Pinpoint the cell where the given text exists, returning its (x, y) midpoint coordinate. 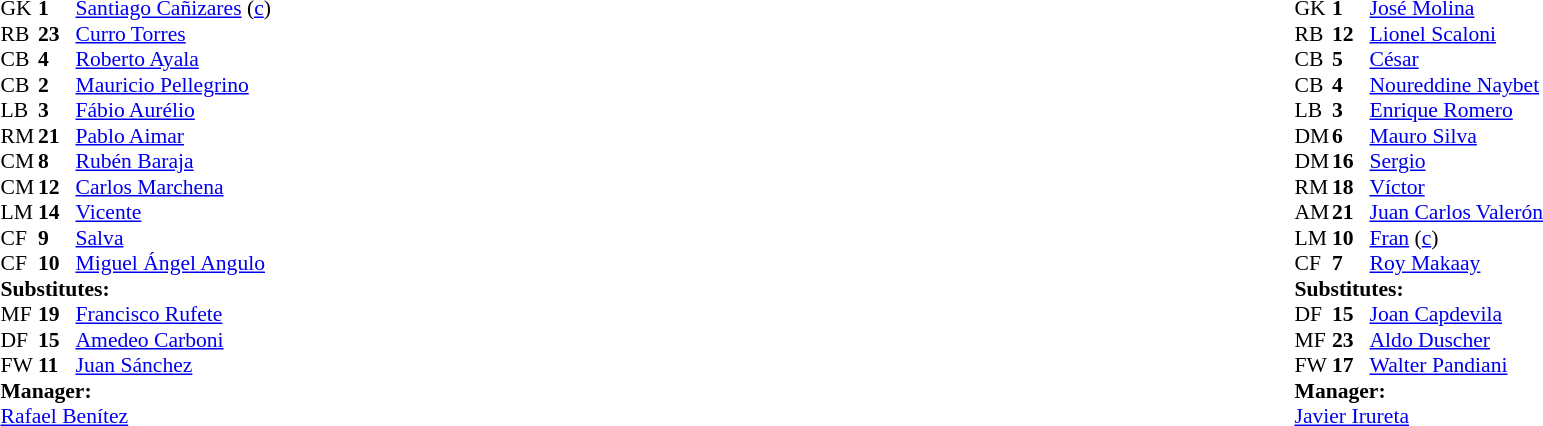
11 (57, 365)
AM (1314, 213)
Joan Capdevila (1456, 315)
César (1456, 59)
14 (57, 213)
Mauro Silva (1456, 136)
Francisco Rufete (174, 315)
Amedeo Carboni (174, 340)
Vicente (174, 213)
6 (1351, 136)
Walter Pandiani (1456, 365)
Noureddine Naybet (1456, 85)
Víctor (1456, 187)
Miguel Ángel Angulo (174, 263)
Mauricio Pellegrino (174, 85)
Carlos Marchena (174, 187)
19 (57, 315)
Aldo Duscher (1456, 340)
5 (1351, 59)
Fran (c) (1456, 238)
Roy Makaay (1456, 263)
Juan Sánchez (174, 365)
7 (1351, 263)
Salva (174, 238)
2 (57, 85)
Curro Torres (174, 34)
Fábio Aurélio (174, 111)
Rubén Baraja (174, 161)
17 (1351, 365)
Enrique Romero (1456, 111)
Pablo Aimar (174, 136)
Lionel Scaloni (1456, 34)
16 (1351, 161)
Juan Carlos Valerón (1456, 213)
Sergio (1456, 161)
Roberto Ayala (174, 59)
18 (1351, 187)
8 (57, 161)
9 (57, 238)
